Detect which cell encompasses the target text, then output its (x, y) center coordinate. 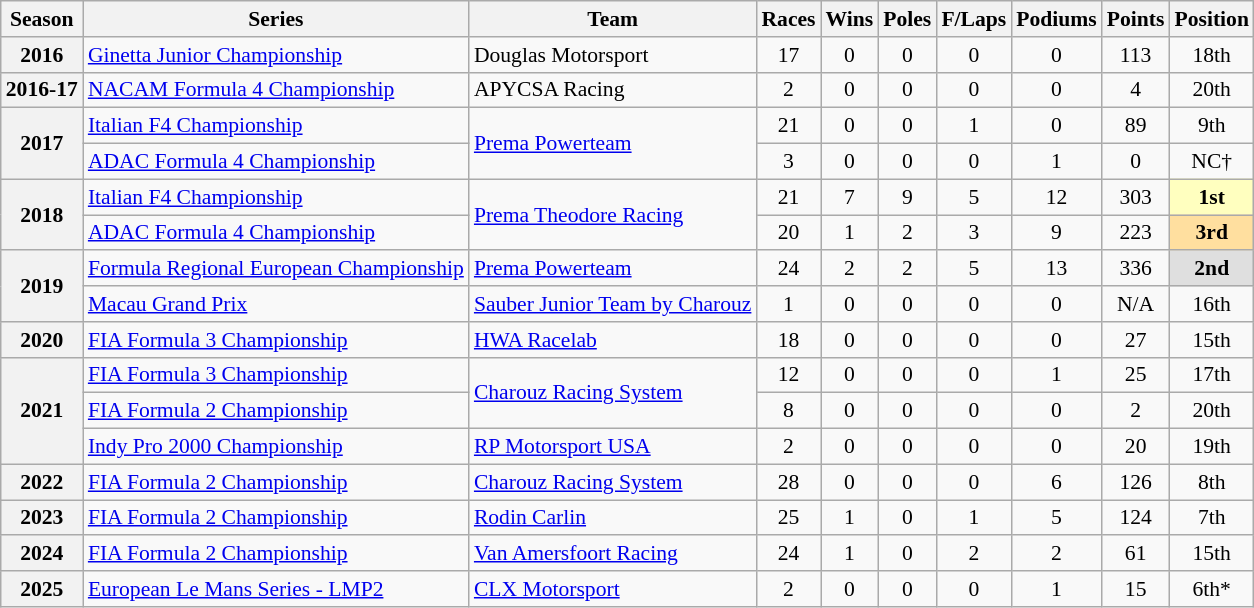
2nd (1211, 269)
8 (788, 411)
9th (1211, 126)
Douglas Motorsport (613, 55)
N/A (1136, 304)
113 (1136, 55)
15 (1136, 589)
336 (1136, 269)
Sauber Junior Team by Charouz (613, 304)
NACAM Formula 4 Championship (276, 90)
2016-17 (42, 90)
303 (1136, 197)
Races (788, 19)
Podiums (1056, 19)
4 (1136, 90)
28 (788, 482)
2022 (42, 482)
Wins (850, 19)
13 (1056, 269)
APYCSA Racing (613, 90)
Ginetta Junior Championship (276, 55)
16th (1211, 304)
1st (1211, 197)
2023 (42, 518)
Team (613, 19)
Indy Pro 2000 Championship (276, 447)
223 (1136, 233)
European Le Mans Series - LMP2 (276, 589)
HWA Racelab (613, 340)
Series (276, 19)
19th (1211, 447)
3rd (1211, 233)
2020 (42, 340)
CLX Motorsport (613, 589)
18th (1211, 55)
2017 (42, 144)
2021 (42, 410)
8th (1211, 482)
Points (1136, 19)
Van Amersfoort Racing (613, 554)
Rodin Carlin (613, 518)
Macau Grand Prix (276, 304)
2025 (42, 589)
27 (1136, 340)
89 (1136, 126)
2016 (42, 55)
2024 (42, 554)
F/Laps (974, 19)
RP Motorsport USA (613, 447)
Poles (907, 19)
Season (42, 19)
126 (1136, 482)
6th* (1211, 589)
Formula Regional European Championship (276, 269)
124 (1136, 518)
7th (1211, 518)
2018 (42, 214)
Position (1211, 19)
6 (1056, 482)
17th (1211, 375)
18 (788, 340)
61 (1136, 554)
7 (850, 197)
NC† (1211, 162)
17 (788, 55)
Prema Theodore Racing (613, 214)
2019 (42, 286)
